Pinpoint the cell where the given text exists, returning its [x, y] midpoint coordinate. 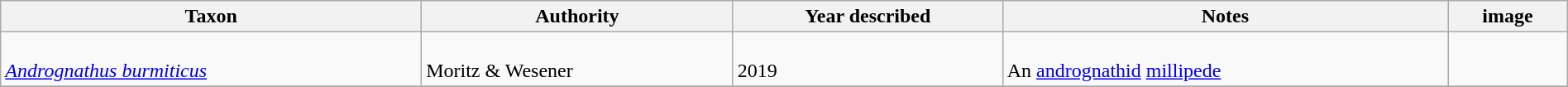
Taxon [212, 17]
An andrognathid millipede [1225, 60]
Year described [868, 17]
Authority [577, 17]
Andrognathus burmiticus [212, 60]
2019 [868, 60]
Moritz & Wesener [577, 60]
image [1508, 17]
Notes [1225, 17]
